Output the [X, Y] coordinate of the center of the cell containing the given text.  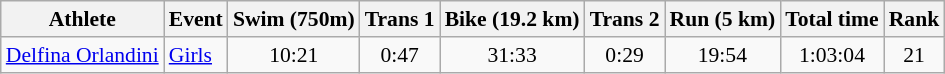
Total time [832, 19]
Trans 1 [400, 19]
31:33 [512, 55]
Rank [914, 19]
19:54 [723, 55]
0:29 [625, 55]
Swim (750m) [294, 19]
Trans 2 [625, 19]
10:21 [294, 55]
21 [914, 55]
Run (5 km) [723, 19]
0:47 [400, 55]
Event [196, 19]
1:03:04 [832, 55]
Delfina Orlandini [82, 55]
Bike (19.2 km) [512, 19]
Girls [196, 55]
Athlete [82, 19]
